Provide the [x, y] coordinate of the cell's center where the given text is located.  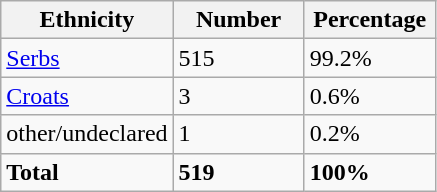
Ethnicity [87, 20]
519 [238, 172]
1 [238, 134]
515 [238, 58]
Number [238, 20]
99.2% [370, 58]
Total [87, 172]
0.2% [370, 134]
Percentage [370, 20]
Serbs [87, 58]
0.6% [370, 96]
3 [238, 96]
other/undeclared [87, 134]
100% [370, 172]
Croats [87, 96]
